Search for the cell housing the specified text and yield its (x, y) center coordinate. 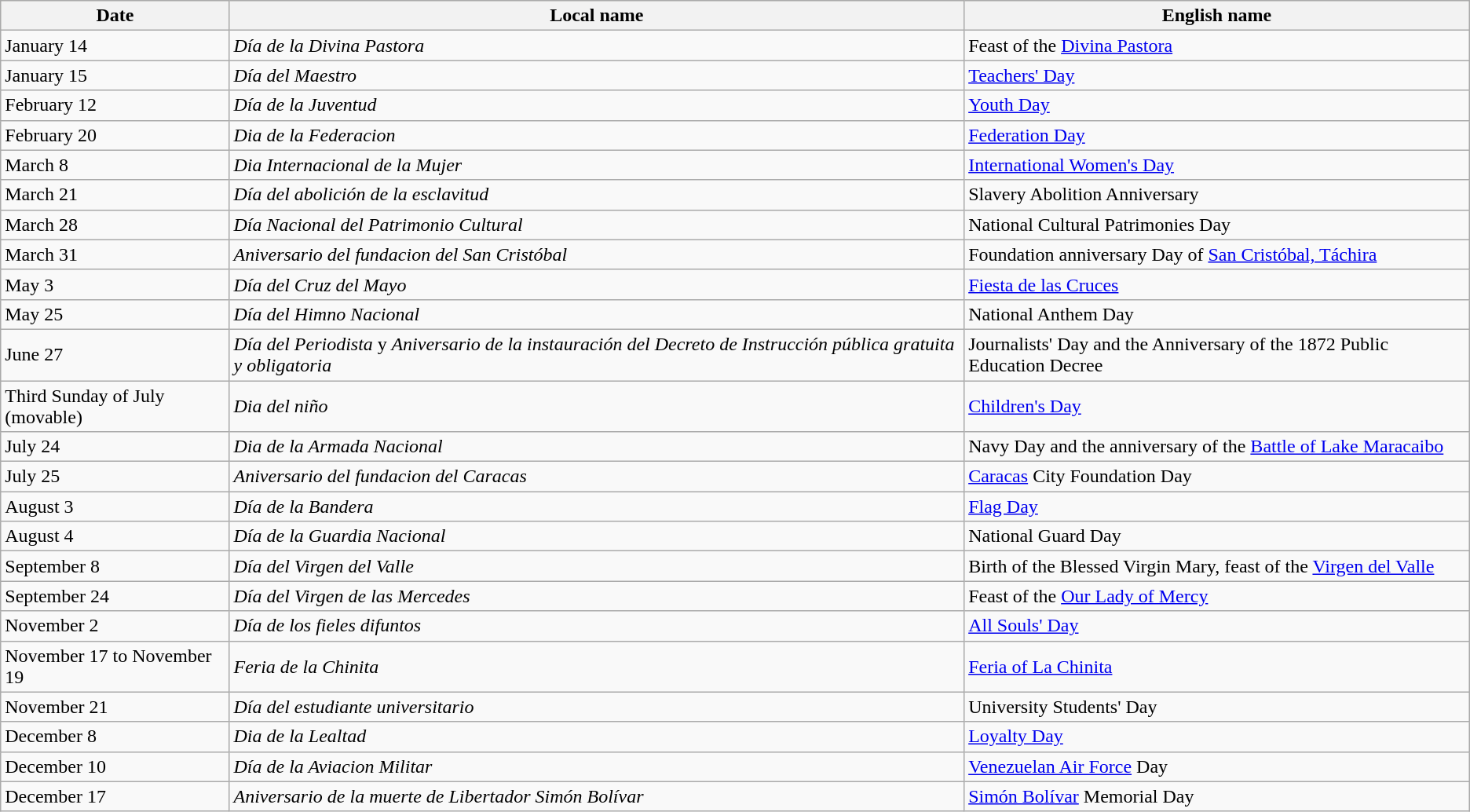
May 25 (115, 314)
All Souls' Day (1217, 626)
Feria of La Chinita (1217, 666)
Día de la Juventud (597, 105)
July 24 (115, 447)
Third Sunday of July (movable) (115, 405)
Feast of the Divina Pastora (1217, 46)
National Cultural Patrimonies Day (1217, 225)
September 24 (115, 596)
July 25 (115, 477)
February 12 (115, 105)
August 3 (115, 507)
National Anthem Day (1217, 314)
University Students' Day (1217, 707)
Youth Day (1217, 105)
March 21 (115, 195)
National Guard Day (1217, 536)
June 27 (115, 355)
March 28 (115, 225)
Día de la Aviacion Militar (597, 766)
December 10 (115, 766)
Dia del niño (597, 405)
Slavery Abolition Anniversary (1217, 195)
November 21 (115, 707)
Feria de la Chinita (597, 666)
Venezuelan Air Force Day (1217, 766)
Aniversario del fundacion del Caracas (597, 477)
Día del abolición de la esclavitud (597, 195)
Feast of the Our Lady of Mercy (1217, 596)
May 3 (115, 284)
Día del Cruz del Mayo (597, 284)
December 17 (115, 796)
November 17 to November 19 (115, 666)
Aniversario del fundacion del San Cristóbal (597, 254)
Día del Virgen del Valle (597, 566)
International Women's Day (1217, 165)
Día del estudiante universitario (597, 707)
Navy Day and the anniversary of the Battle of Lake Maracaibo (1217, 447)
Caracas City Foundation Day (1217, 477)
Flag Day (1217, 507)
March 8 (115, 165)
November 2 (115, 626)
January 15 (115, 75)
September 8 (115, 566)
Día de la Divina Pastora (597, 46)
Federation Day (1217, 135)
Día del Maestro (597, 75)
Dia de la Lealtad (597, 737)
Día del Himno Nacional (597, 314)
Día del Virgen de las Mercedes (597, 596)
January 14 (115, 46)
Date (115, 16)
Día de la Bandera (597, 507)
Birth of the Blessed Virgin Mary, feast of the Virgen del Valle (1217, 566)
Children's Day (1217, 405)
Dia Internacional de la Mujer (597, 165)
Día de la Guardia Nacional (597, 536)
August 4 (115, 536)
Día Nacional del Patrimonio Cultural (597, 225)
Local name (597, 16)
Día del Periodista y Aniversario de la instauración del Decreto de Instrucción pública gratuita y obligatoria (597, 355)
Loyalty Day (1217, 737)
Aniversario de la muerte de Libertador Simón Bolívar (597, 796)
English name (1217, 16)
Dia de la Federacion (597, 135)
Simón Bolívar Memorial Day (1217, 796)
December 8 (115, 737)
Teachers' Day (1217, 75)
Foundation anniversary Day of San Cristóbal, Táchira (1217, 254)
Día de los fieles difuntos (597, 626)
March 31 (115, 254)
Dia de la Armada Nacional (597, 447)
Fiesta de las Cruces (1217, 284)
Journalists' Day and the Anniversary of the 1872 Public Education Decree (1217, 355)
February 20 (115, 135)
